Find where the given text appears and provide that cell's center as [X, Y] coordinate. 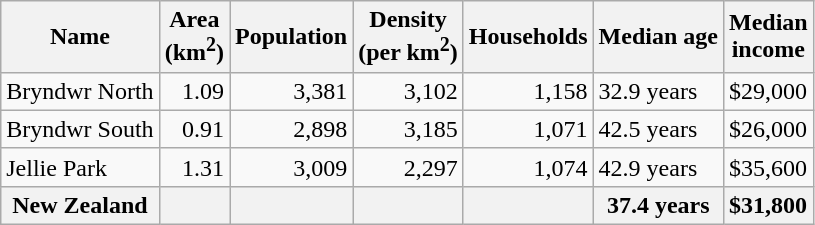
Jellie Park [80, 167]
1,071 [528, 129]
Density(per km2) [408, 37]
Name [80, 37]
42.5 years [658, 129]
1.09 [194, 91]
37.4 years [658, 205]
Median age [658, 37]
3,102 [408, 91]
2,297 [408, 167]
Households [528, 37]
Population [292, 37]
2,898 [292, 129]
42.9 years [658, 167]
32.9 years [658, 91]
3,381 [292, 91]
Bryndwr South [80, 129]
$31,800 [768, 205]
$26,000 [768, 129]
1.31 [194, 167]
3,009 [292, 167]
0.91 [194, 129]
Bryndwr North [80, 91]
New Zealand [80, 205]
1,158 [528, 91]
3,185 [408, 129]
Medianincome [768, 37]
$35,600 [768, 167]
1,074 [528, 167]
Area(km2) [194, 37]
$29,000 [768, 91]
